Determine the [X, Y] coordinate at the center of the cell enclosing the given text.  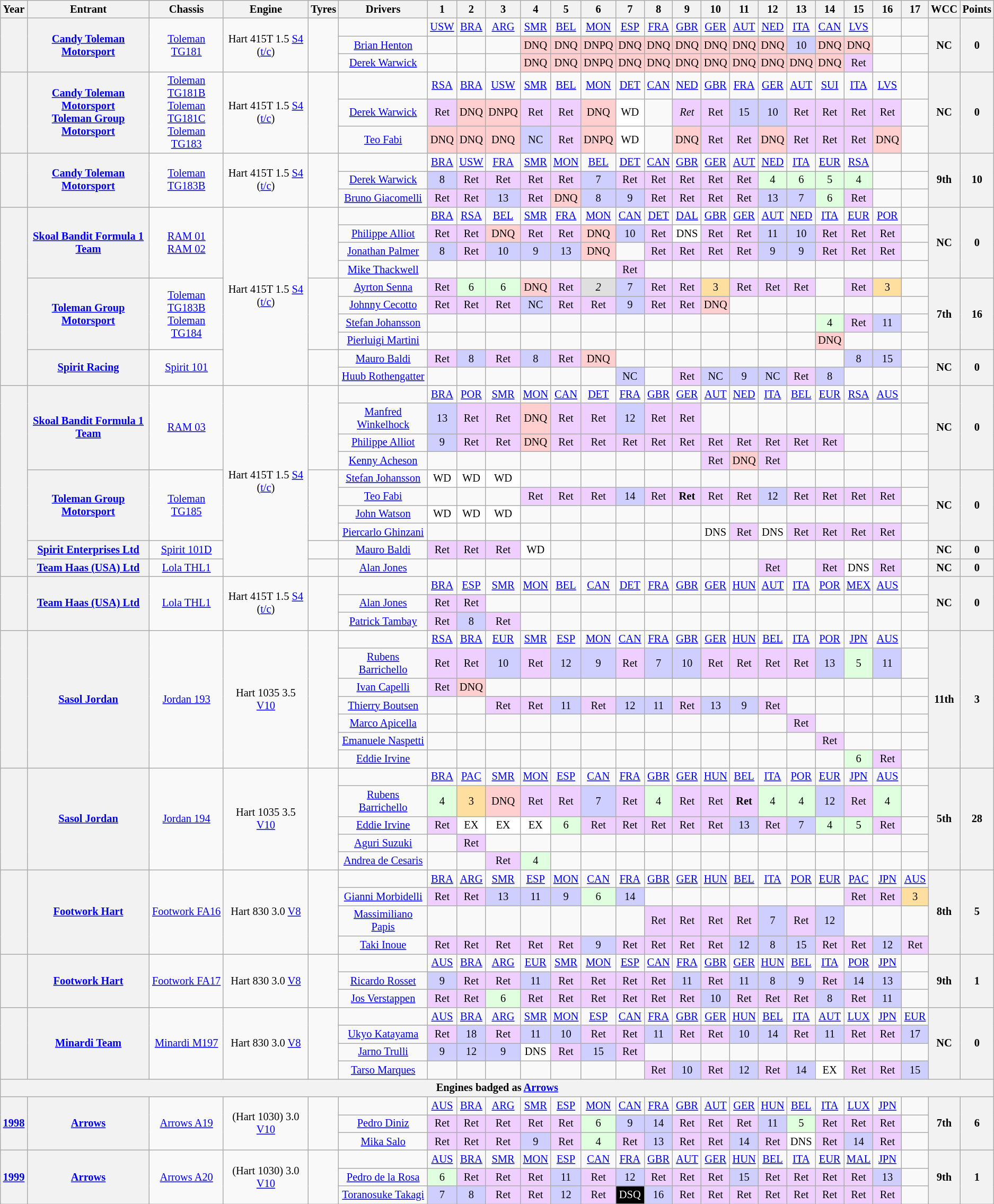
Aguri Suzuki [383, 843]
Spirit Racing [88, 367]
Gianni Morbidelli [383, 896]
Massimiliano Papis [383, 921]
Chassis [187, 9]
Toranosuke Takagi [383, 1195]
Jonathan Palmer [383, 251]
Year [14, 9]
MEX [859, 586]
Tyres [323, 9]
Manfred Winkelhock [383, 418]
Ricardo Rosset [383, 981]
DAL [687, 216]
Candy Toleman MotorsportToleman Group Motorsport [88, 112]
Footwork FA16 [187, 912]
Spirit 101 [187, 367]
Bruno Giacomelli [383, 198]
1999 [14, 1176]
Jordan 193 [187, 699]
RAM 03 [187, 427]
18 [471, 1034]
Spirit 101D [187, 549]
Patrick Tambay [383, 621]
8th [944, 912]
Footwork FA17 [187, 980]
John Watson [383, 514]
RAM 01RAM 02 [187, 243]
5th [944, 818]
Taki Inoue [383, 945]
Piercarlo Ghinzani [383, 532]
Ivan Capelli [383, 687]
Huub Rothengatter [383, 376]
Pedro de la Rosa [383, 1177]
Spirit Enterprises Ltd [88, 549]
Points [977, 9]
Mike Thackwell [383, 269]
28 [977, 818]
Marco Apicella [383, 723]
Toleman TG183B [187, 180]
Kenny Acheson [383, 460]
Pierluigi Martini [383, 341]
Toleman TG181 [187, 45]
Engines badged as Arrows [497, 1088]
Drivers [383, 9]
Jos Verstappen [383, 999]
SUI [830, 85]
WCC [944, 9]
Emanuele Naspetti [383, 741]
Jarno Trulli [383, 1052]
Ayrton Senna [383, 287]
Toleman TG185 [187, 505]
Minardi M197 [187, 1043]
Arrows A19 [187, 1123]
Jordan 194 [187, 818]
Minardi Team [88, 1043]
Toleman TG183BToleman TG184 [187, 314]
1998 [14, 1123]
Tarso Marques [383, 1070]
MAL [859, 1159]
Engine [266, 9]
Andrea de Cesaris [383, 861]
Thierry Boutsen [383, 705]
Toleman TG181BToleman TG181CToleman TG183 [187, 112]
Pedro Diniz [383, 1123]
Mika Salo [383, 1141]
Entrant [88, 9]
Brian Henton [383, 45]
Arrows A20 [187, 1176]
DSQ [630, 1195]
Johnny Cecotto [383, 305]
11th [944, 699]
Ukyo Katayama [383, 1034]
